Provide the [x, y] coordinate of the cell's center where the given text is located.  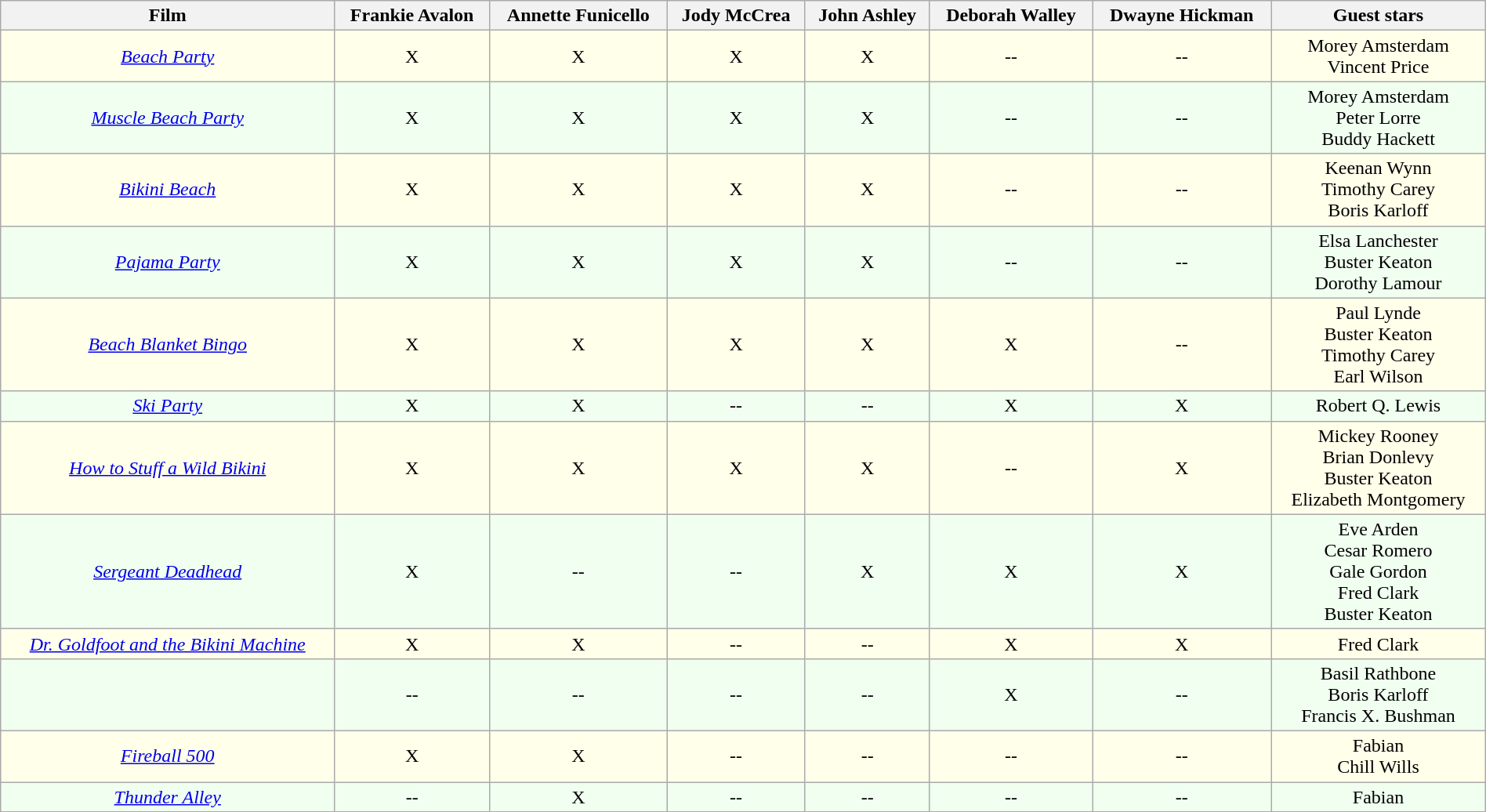
Ski Party [168, 406]
Pajama Party [168, 262]
Fred Clark [1379, 643]
Morey Amsterdam Vincent Price [1379, 56]
Fabian [1379, 797]
Frankie Avalon [412, 16]
Annette Funicello [578, 16]
Mickey Rooney Brian Donlevy Buster Keaton Elizabeth Montgomery [1379, 467]
Deborah Walley [1011, 16]
Elsa Lanchester Buster Keaton Dorothy Lamour [1379, 262]
Fireball 500 [168, 756]
How to Stuff a Wild Bikini [168, 467]
Fabian Chill Wills [1379, 756]
Muscle Beach Party [168, 118]
Dr. Goldfoot and the Bikini Machine [168, 643]
Paul Lynde Buster Keaton Timothy Carey Earl Wilson [1379, 345]
Thunder Alley [168, 797]
Sergeant Deadhead [168, 571]
John Ashley [867, 16]
Film [168, 16]
Dwayne Hickman [1182, 16]
Basil Rathbone Boris Karloff Francis X. Bushman [1379, 694]
Bikini Beach [168, 190]
Jody McCrea [736, 16]
Beach Blanket Bingo [168, 345]
Beach Party [168, 56]
Guest stars [1379, 16]
Keenan Wynn Timothy Carey Boris Karloff [1379, 190]
Eve Arden Cesar Romero Gale Gordon Fred Clark Buster Keaton [1379, 571]
Robert Q. Lewis [1379, 406]
Morey Amsterdam Peter Lorre Buddy Hackett [1379, 118]
